From the cell containing the given text, extract its center point as (X, Y) coordinate. 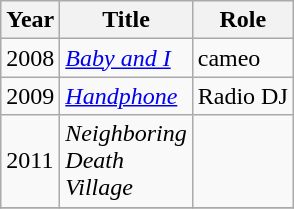
2011 (30, 161)
Title (126, 20)
2009 (30, 96)
Neighboring Death Village (126, 161)
cameo (242, 58)
Role (242, 20)
Baby and I (126, 58)
Year (30, 20)
Radio DJ (242, 96)
2008 (30, 58)
Handphone (126, 96)
